Locate the cell with the specified text and output its (X, Y) center coordinate. 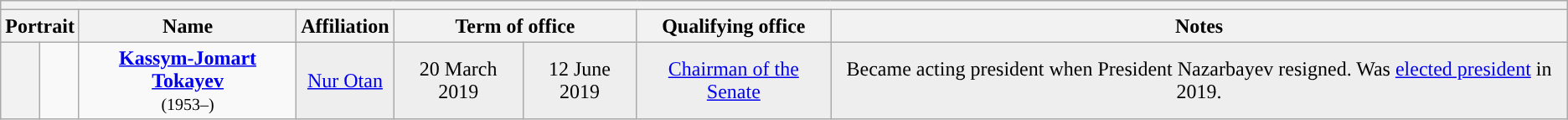
Nur Otan (345, 81)
Name (188, 26)
Kassym-Jomart Tokayev(1953–) (188, 81)
Qualifying office (734, 26)
Affiliation (345, 26)
Became acting president when President Nazarbayev resigned. Was elected president in 2019. (1199, 81)
Notes (1199, 26)
12 June 2019 (580, 81)
Chairman of the Senate (734, 81)
20 March 2019 (458, 81)
Portrait (40, 26)
Term of office (515, 26)
